Determine the (x, y) coordinate at the center of the cell enclosing the given text.  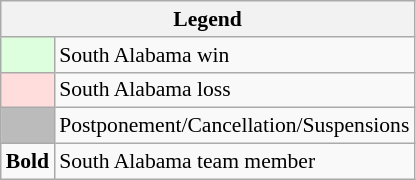
South Alabama win (234, 55)
Bold (28, 162)
Legend (208, 19)
Postponement/Cancellation/Suspensions (234, 126)
South Alabama loss (234, 90)
South Alabama team member (234, 162)
